From the cell containing the given text, extract its center point as (x, y) coordinate. 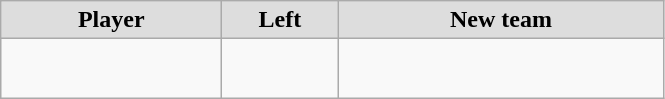
Player (112, 20)
Left (280, 20)
New team (501, 20)
